Determine the [X, Y] coordinate at the center of the cell enclosing the given text.  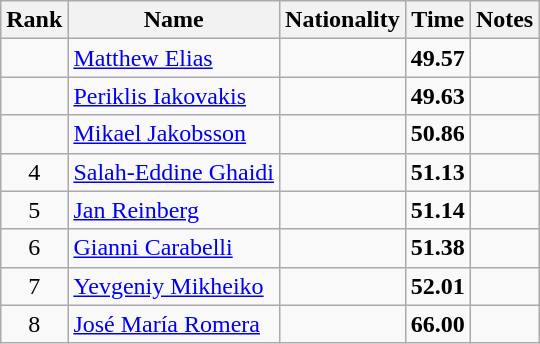
Yevgeniy Mikheiko [174, 286]
Name [174, 20]
5 [34, 210]
8 [34, 324]
Matthew Elias [174, 58]
Time [438, 20]
51.14 [438, 210]
50.86 [438, 134]
Periklis Iakovakis [174, 96]
Mikael Jakobsson [174, 134]
Gianni Carabelli [174, 248]
51.13 [438, 172]
Nationality [343, 20]
49.63 [438, 96]
Salah-Eddine Ghaidi [174, 172]
49.57 [438, 58]
Rank [34, 20]
51.38 [438, 248]
Jan Reinberg [174, 210]
7 [34, 286]
52.01 [438, 286]
Notes [504, 20]
4 [34, 172]
6 [34, 248]
José María Romera [174, 324]
66.00 [438, 324]
